Detect which cell encompasses the target text, then output its (x, y) center coordinate. 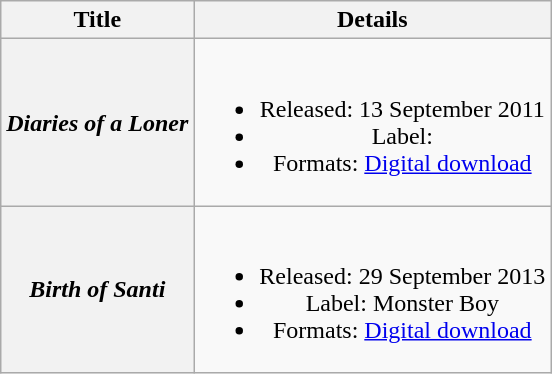
Details (372, 20)
Released: 13 September 2011Label:Formats: Digital download (372, 122)
Title (98, 20)
Birth of Santi (98, 290)
Diaries of a Loner (98, 122)
Released: 29 September 2013Label: Monster BoyFormats: Digital download (372, 290)
